From the cell containing the given text, extract its center point as (X, Y) coordinate. 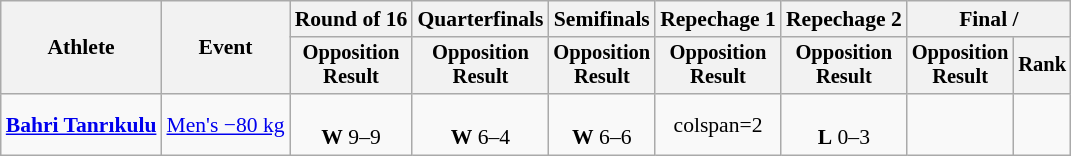
W 9–9 (352, 124)
Round of 16 (352, 19)
Bahri Tanrıkulu (82, 124)
Repechage 2 (844, 19)
Men's −80 kg (225, 124)
W 6–6 (602, 124)
Final / (989, 19)
Athlete (82, 48)
W 6–4 (480, 124)
L 0–3 (844, 124)
Rank (1042, 66)
colspan=2 (718, 124)
Repechage 1 (718, 19)
Event (225, 48)
Quarterfinals (480, 19)
Semifinals (602, 19)
